Output the [X, Y] coordinate of the center of the cell containing the given text.  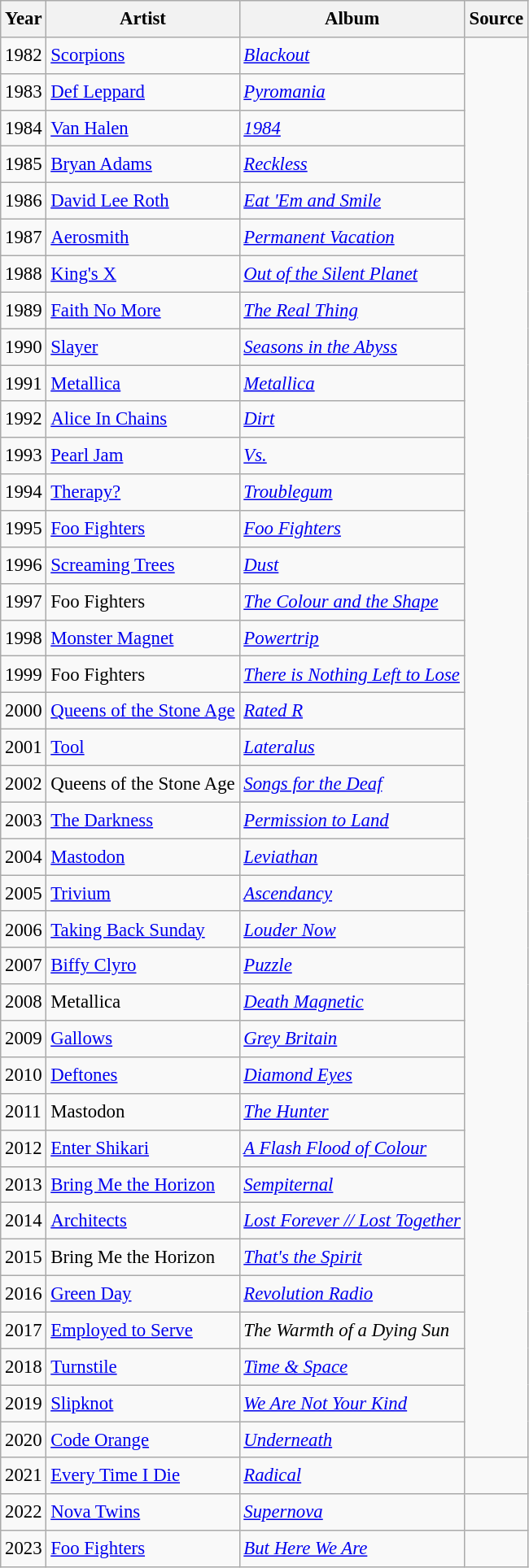
The Real Thing [352, 311]
1992 [24, 420]
Troublegum [352, 493]
Rated R [352, 711]
Architects [143, 1222]
1998 [24, 638]
2013 [24, 1184]
Every Time I Die [143, 1475]
1989 [24, 311]
Def Leppard [143, 93]
Album [352, 20]
Dirt [352, 420]
2023 [24, 1548]
1994 [24, 493]
Death Magnetic [352, 1002]
Permission to Land [352, 820]
King's X [143, 273]
Van Halen [143, 128]
The Colour and the Shape [352, 602]
The Darkness [143, 820]
1987 [24, 237]
Slipknot [143, 1404]
Therapy? [143, 493]
There is Nothing Left to Lose [352, 675]
Lateralus [352, 748]
2008 [24, 1002]
Scorpions [143, 55]
2005 [24, 893]
2012 [24, 1148]
Lost Forever // Lost Together [352, 1222]
Bryan Adams [143, 164]
Trivium [143, 893]
Permanent Vacation [352, 237]
Leviathan [352, 857]
Pyromania [352, 93]
1999 [24, 675]
2017 [24, 1331]
2006 [24, 930]
1988 [24, 273]
2001 [24, 748]
Grey Britain [352, 1039]
Revolution Radio [352, 1295]
Puzzle [352, 966]
Reckless [352, 164]
The Hunter [352, 1113]
Green Day [143, 1295]
Radical [352, 1475]
Enter Shikari [143, 1148]
Deftones [143, 1075]
2016 [24, 1295]
Pearl Jam [143, 455]
1990 [24, 346]
Songs for the Deaf [352, 784]
Vs. [352, 455]
David Lee Roth [143, 202]
1996 [24, 566]
Year [24, 20]
Monster Magnet [143, 638]
Underneath [352, 1440]
Taking Back Sunday [143, 930]
Blackout [352, 55]
That's the Spirit [352, 1257]
2015 [24, 1257]
Turnstile [143, 1366]
2003 [24, 820]
2007 [24, 966]
2022 [24, 1513]
Sempiternal [352, 1184]
2002 [24, 784]
Code Orange [143, 1440]
Biffy Clyro [143, 966]
Out of the Silent Planet [352, 273]
Employed to Serve [143, 1331]
Seasons in the Abyss [352, 346]
2004 [24, 857]
2010 [24, 1075]
We Are Not Your Kind [352, 1404]
Alice In Chains [143, 420]
2019 [24, 1404]
1995 [24, 529]
Nova Twins [143, 1513]
Louder Now [352, 930]
1991 [24, 384]
A Flash Flood of Colour [352, 1148]
Artist [143, 20]
Supernova [352, 1513]
Aerosmith [143, 237]
Faith No More [143, 311]
Dust [352, 566]
1993 [24, 455]
1986 [24, 202]
Diamond Eyes [352, 1075]
Time & Space [352, 1366]
2000 [24, 711]
Slayer [143, 346]
2018 [24, 1366]
Gallows [143, 1039]
2021 [24, 1475]
2020 [24, 1440]
1982 [24, 55]
But Here We Are [352, 1548]
2011 [24, 1113]
Screaming Trees [143, 566]
Source [496, 20]
2014 [24, 1222]
1985 [24, 164]
The Warmth of a Dying Sun [352, 1331]
2009 [24, 1039]
Powertrip [352, 638]
Ascendancy [352, 893]
1997 [24, 602]
Eat 'Em and Smile [352, 202]
1983 [24, 93]
Tool [143, 748]
